Pinpoint the cell where the given text exists, returning its (X, Y) midpoint coordinate. 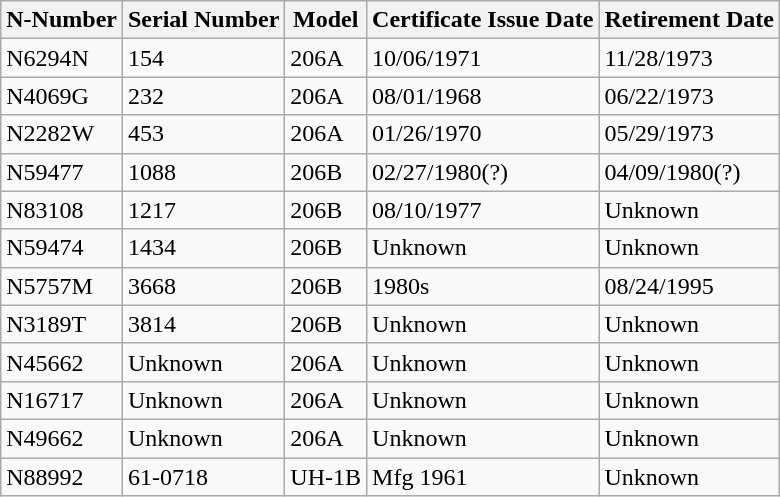
N5757M (62, 286)
154 (203, 58)
N88992 (62, 477)
N45662 (62, 362)
10/06/1971 (483, 58)
06/22/1973 (690, 96)
N83108 (62, 210)
02/27/1980(?) (483, 172)
1434 (203, 248)
UH-1B (326, 477)
61-0718 (203, 477)
3814 (203, 324)
232 (203, 96)
1088 (203, 172)
Retirement Date (690, 20)
Mfg 1961 (483, 477)
3668 (203, 286)
N16717 (62, 400)
08/24/1995 (690, 286)
1217 (203, 210)
N59477 (62, 172)
Serial Number (203, 20)
N6294N (62, 58)
N4069G (62, 96)
N59474 (62, 248)
Certificate Issue Date (483, 20)
N49662 (62, 438)
08/10/1977 (483, 210)
05/29/1973 (690, 134)
N3189T (62, 324)
01/26/1970 (483, 134)
1980s (483, 286)
08/01/1968 (483, 96)
Model (326, 20)
11/28/1973 (690, 58)
N2282W (62, 134)
453 (203, 134)
N-Number (62, 20)
04/09/1980(?) (690, 172)
